Return (X, Y) of the center of cell containing provided text 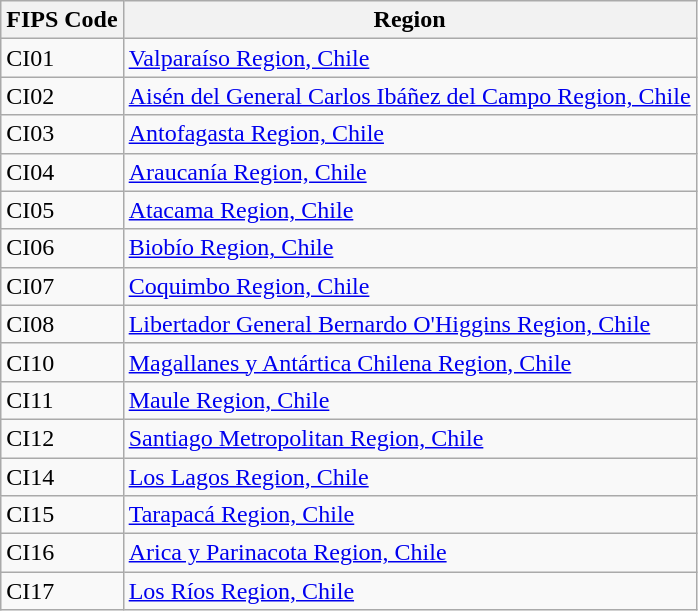
CI12 (62, 438)
Magallanes y Antártica Chilena Region, Chile (410, 362)
CI15 (62, 515)
Antofagasta Region, Chile (410, 134)
CI16 (62, 553)
Region (410, 20)
CI14 (62, 477)
CI05 (62, 210)
Libertador General Bernardo O'Higgins Region, Chile (410, 324)
CI07 (62, 286)
Aisén del General Carlos Ibáñez del Campo Region, Chile (410, 96)
Maule Region, Chile (410, 400)
CI17 (62, 591)
CI06 (62, 248)
Tarapacá Region, Chile (410, 515)
Araucanía Region, Chile (410, 172)
CI11 (62, 400)
CI02 (62, 96)
Los Lagos Region, Chile (410, 477)
CI08 (62, 324)
Santiago Metropolitan Region, Chile (410, 438)
Coquimbo Region, Chile (410, 286)
CI03 (62, 134)
Biobío Region, Chile (410, 248)
Arica y Parinacota Region, Chile (410, 553)
CI10 (62, 362)
Valparaíso Region, Chile (410, 58)
CI04 (62, 172)
FIPS Code (62, 20)
Atacama Region, Chile (410, 210)
CI01 (62, 58)
Los Ríos Region, Chile (410, 591)
